Capture the cell that displays the provided text and extract its [x, y] central coordinate. 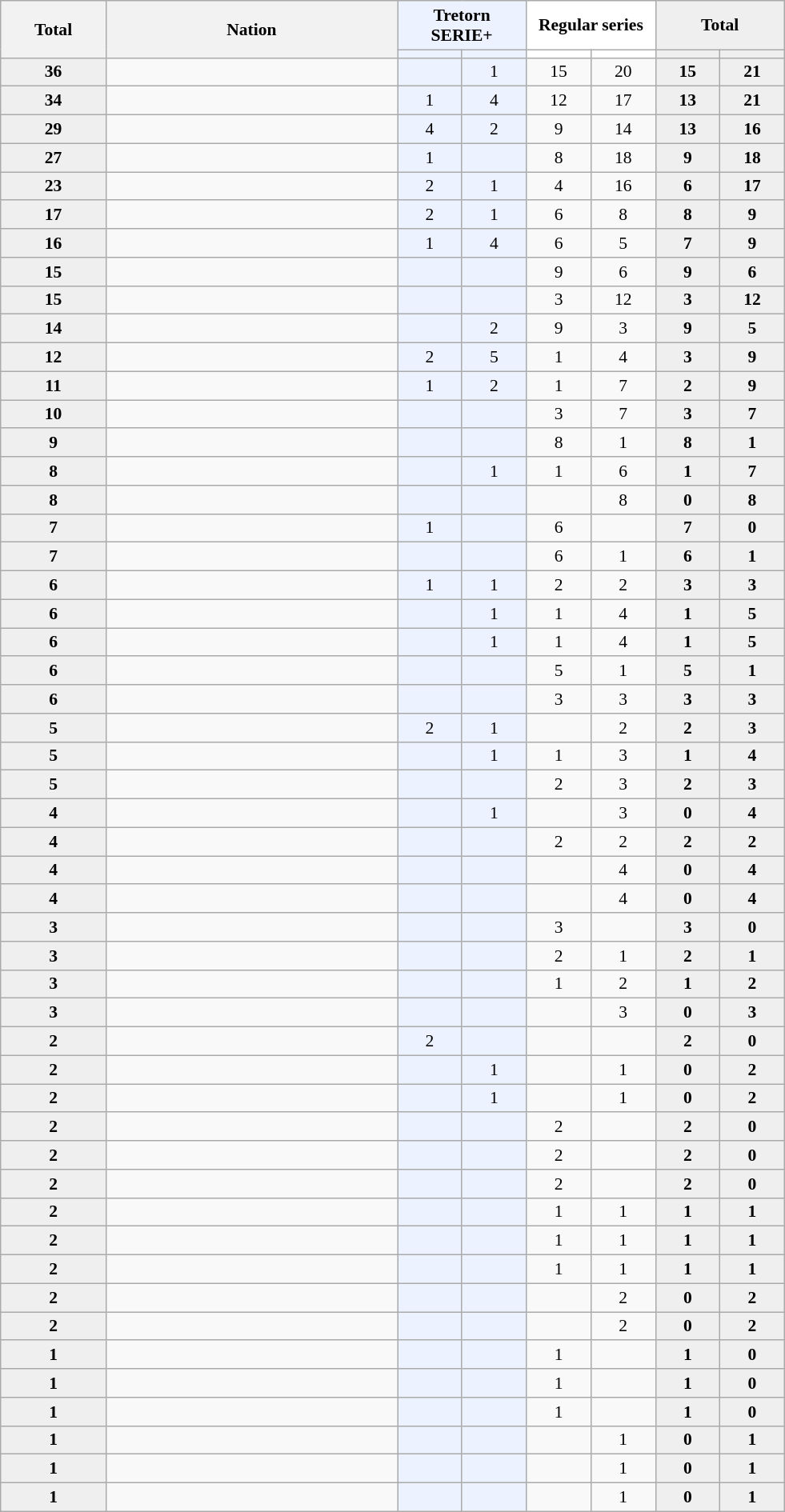
36 [54, 72]
Nation [251, 29]
Tretorn SERIE+ [461, 26]
27 [54, 158]
34 [54, 101]
10 [54, 414]
Regular series [591, 26]
29 [54, 130]
23 [54, 186]
20 [623, 72]
11 [54, 386]
